Pinpoint the cell where the given text exists, returning its [x, y] midpoint coordinate. 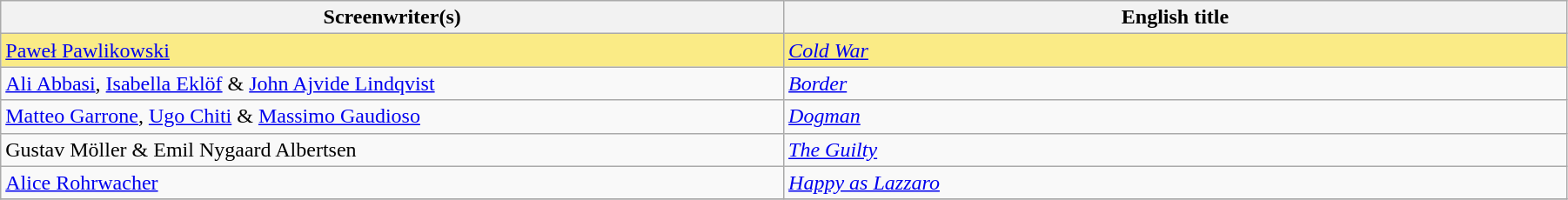
Matteo Garrone, Ugo Chiti & Massimo Gaudioso [392, 117]
English title [1176, 17]
Paweł Pawlikowski [392, 50]
Alice Rohrwacher [392, 183]
Gustav Möller & Emil Nygaard Albertsen [392, 150]
Screenwriter(s) [392, 17]
Cold War [1176, 50]
Border [1176, 83]
Happy as Lazzaro [1176, 183]
Ali Abbasi, Isabella Eklöf & John Ajvide Lindqvist [392, 83]
The Guilty [1176, 150]
Dogman [1176, 117]
